Detect which cell encompasses the target text, then output its (x, y) center coordinate. 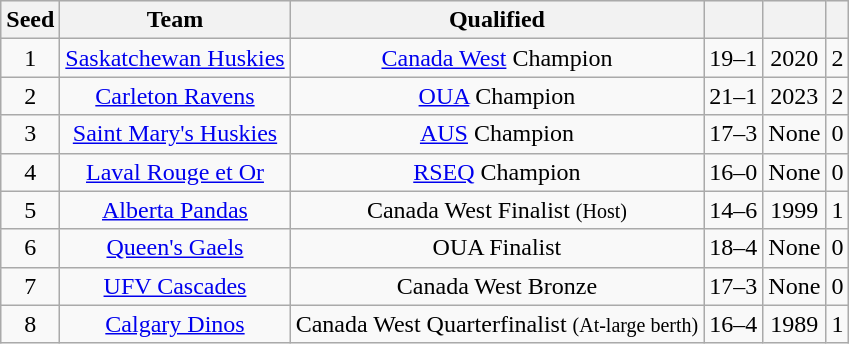
Laval Rouge et Or (175, 172)
16–0 (734, 172)
18–4 (734, 248)
8 (30, 324)
16–4 (734, 324)
3 (30, 134)
7 (30, 286)
OUA Champion (497, 96)
Saskatchewan Huskies (175, 58)
Canada West Bronze (497, 286)
Canada West Champion (497, 58)
Canada West Finalist (Host) (497, 210)
Queen's Gaels (175, 248)
2020 (794, 58)
5 (30, 210)
21–1 (734, 96)
19–1 (734, 58)
Seed (30, 20)
OUA Finalist (497, 248)
UFV Cascades (175, 286)
1989 (794, 324)
Qualified (497, 20)
14–6 (734, 210)
4 (30, 172)
Team (175, 20)
AUS Champion (497, 134)
1999 (794, 210)
Carleton Ravens (175, 96)
Alberta Pandas (175, 210)
2023 (794, 96)
RSEQ Champion (497, 172)
Saint Mary's Huskies (175, 134)
Calgary Dinos (175, 324)
6 (30, 248)
Canada West Quarterfinalist (At-large berth) (497, 324)
